Locate the cell with the specified text and output its [x, y] center coordinate. 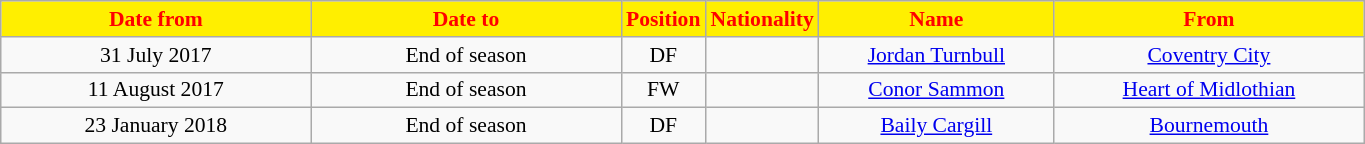
Heart of Midlothian [1209, 90]
Bournemouth [1209, 126]
Coventry City [1209, 55]
Position [663, 19]
Conor Sammon [936, 90]
FW [663, 90]
Jordan Turnbull [936, 55]
Baily Cargill [936, 126]
Nationality [762, 19]
Date to [466, 19]
31 July 2017 [156, 55]
23 January 2018 [156, 126]
11 August 2017 [156, 90]
Name [936, 19]
Date from [156, 19]
From [1209, 19]
